Search for the cell housing the specified text and yield its (X, Y) center coordinate. 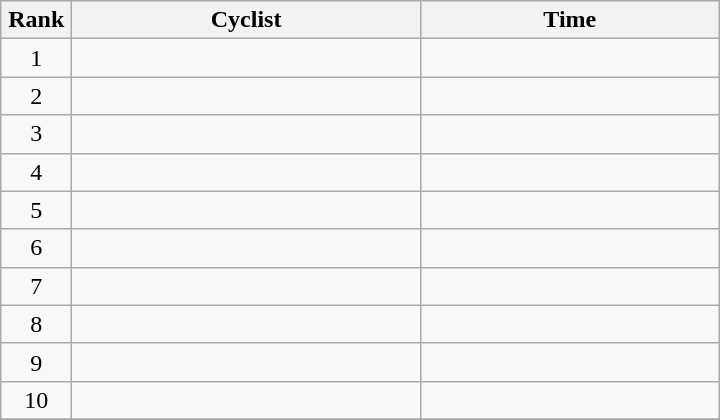
9 (36, 362)
6 (36, 248)
2 (36, 96)
Time (570, 20)
3 (36, 134)
8 (36, 324)
4 (36, 172)
10 (36, 400)
Cyclist (246, 20)
7 (36, 286)
1 (36, 58)
Rank (36, 20)
5 (36, 210)
